Detect which cell encompasses the target text, then output its [x, y] center coordinate. 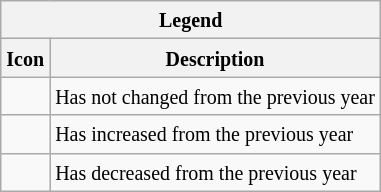
Icon [26, 58]
Has not changed from the previous year [216, 96]
Description [216, 58]
Has increased from the previous year [216, 134]
Legend [191, 20]
Has decreased from the previous year [216, 172]
